Find where the given text appears and provide that cell's center as (x, y) coordinate. 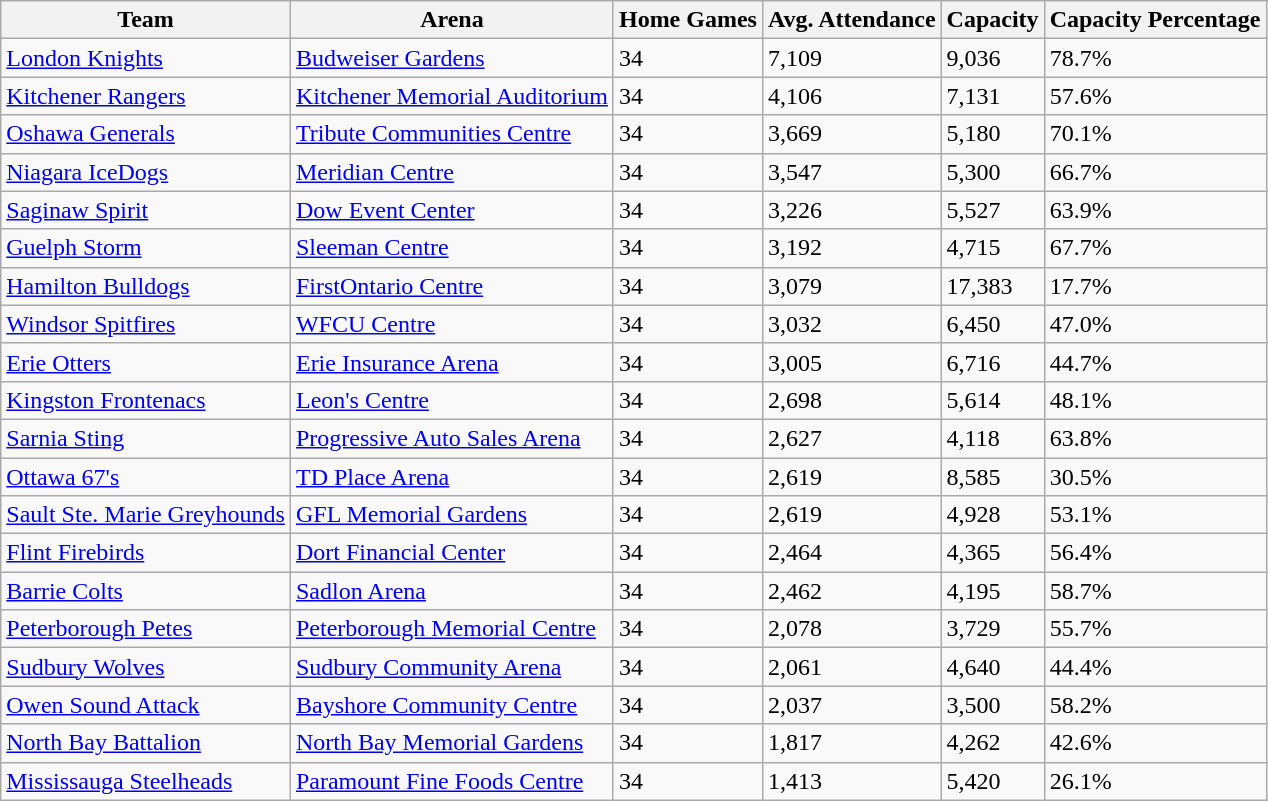
2,061 (852, 667)
42.6% (1155, 743)
4,365 (992, 553)
Ottawa 67's (146, 477)
3,226 (852, 210)
Peterborough Petes (146, 629)
26.1% (1155, 781)
Sault Ste. Marie Greyhounds (146, 515)
4,640 (992, 667)
Kingston Frontenacs (146, 400)
Tribute Communities Centre (452, 134)
66.7% (1155, 172)
Sleeman Centre (452, 248)
58.7% (1155, 591)
Avg. Attendance (852, 20)
4,118 (992, 438)
5,180 (992, 134)
Sarnia Sting (146, 438)
3,192 (852, 248)
Home Games (688, 20)
3,547 (852, 172)
3,729 (992, 629)
Niagara IceDogs (146, 172)
1,413 (852, 781)
6,450 (992, 324)
48.1% (1155, 400)
4,262 (992, 743)
2,464 (852, 553)
7,131 (992, 96)
Peterborough Memorial Centre (452, 629)
6,716 (992, 362)
7,109 (852, 58)
Sadlon Arena (452, 591)
Meridian Centre (452, 172)
1,817 (852, 743)
Sudbury Community Arena (452, 667)
Guelph Storm (146, 248)
Progressive Auto Sales Arena (452, 438)
Budweiser Gardens (452, 58)
2,698 (852, 400)
Capacity (992, 20)
58.2% (1155, 705)
WFCU Centre (452, 324)
5,614 (992, 400)
9,036 (992, 58)
Dort Financial Center (452, 553)
2,462 (852, 591)
2,037 (852, 705)
47.0% (1155, 324)
Mississauga Steelheads (146, 781)
5,527 (992, 210)
44.4% (1155, 667)
30.5% (1155, 477)
4,106 (852, 96)
Owen Sound Attack (146, 705)
Barrie Colts (146, 591)
2,627 (852, 438)
Hamilton Bulldogs (146, 286)
8,585 (992, 477)
2,078 (852, 629)
4,928 (992, 515)
17,383 (992, 286)
78.7% (1155, 58)
Kitchener Memorial Auditorium (452, 96)
44.7% (1155, 362)
5,420 (992, 781)
3,032 (852, 324)
5,300 (992, 172)
Dow Event Center (452, 210)
Paramount Fine Foods Centre (452, 781)
North Bay Memorial Gardens (452, 743)
Leon's Centre (452, 400)
Erie Otters (146, 362)
3,079 (852, 286)
4,195 (992, 591)
Erie Insurance Arena (452, 362)
63.8% (1155, 438)
3,669 (852, 134)
3,005 (852, 362)
Sudbury Wolves (146, 667)
FirstOntario Centre (452, 286)
53.1% (1155, 515)
Team (146, 20)
17.7% (1155, 286)
Flint Firebirds (146, 553)
Kitchener Rangers (146, 96)
Arena (452, 20)
70.1% (1155, 134)
TD Place Arena (452, 477)
Bayshore Community Centre (452, 705)
3,500 (992, 705)
4,715 (992, 248)
Windsor Spitfires (146, 324)
67.7% (1155, 248)
56.4% (1155, 553)
55.7% (1155, 629)
London Knights (146, 58)
GFL Memorial Gardens (452, 515)
Capacity Percentage (1155, 20)
Oshawa Generals (146, 134)
63.9% (1155, 210)
North Bay Battalion (146, 743)
Saginaw Spirit (146, 210)
57.6% (1155, 96)
